For the text-containing cell, return its midpoint in (x, y) coordinate format. 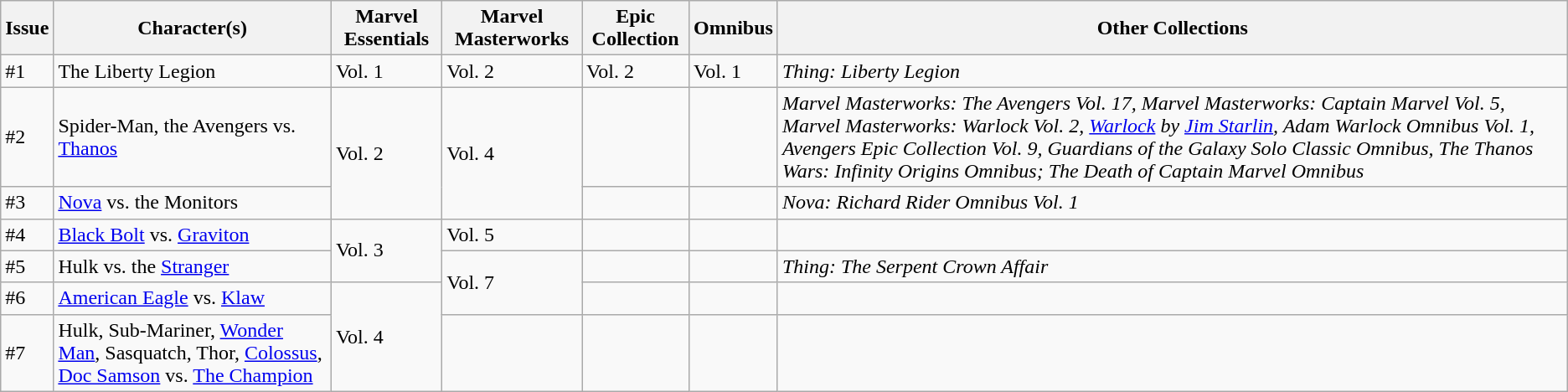
Epic Collection (636, 28)
#1 (27, 71)
Other Collections (1173, 28)
#2 (27, 137)
#6 (27, 298)
Marvel Masterworks (513, 28)
Vol. 5 (513, 235)
Hulk vs. the Stranger (193, 266)
Vol. 3 (386, 250)
Thing: The Serpent Crown Affair (1173, 266)
#5 (27, 266)
#4 (27, 235)
Spider-Man, the Avengers vs. Thanos (193, 137)
Hulk, Sub-Mariner, Wonder Man, Sasquatch, Thor, Colossus, Doc Samson vs. The Champion (193, 353)
#3 (27, 203)
Character(s) (193, 28)
Nova vs. the Monitors (193, 203)
Omnibus (734, 28)
The Liberty Legion (193, 71)
Black Bolt vs. Graviton (193, 235)
#7 (27, 353)
Marvel Essentials (386, 28)
American Eagle vs. Klaw (193, 298)
Thing: Liberty Legion (1173, 71)
Issue (27, 28)
Vol. 7 (513, 282)
Nova: Richard Rider Omnibus Vol. 1 (1173, 203)
